Pinpoint the cell where the given text exists, returning its (x, y) midpoint coordinate. 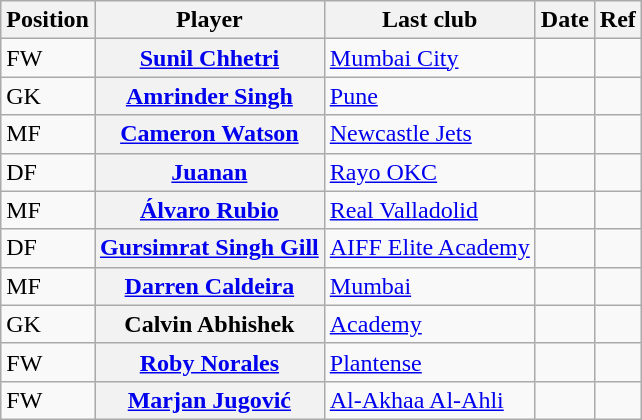
AIFF Elite Academy (430, 248)
Position (48, 20)
Amrinder Singh (209, 96)
Marjan Jugović (209, 400)
Academy (430, 324)
Pune (430, 96)
Roby Norales (209, 362)
Rayo OKC (430, 172)
Newcastle Jets (430, 134)
Date (564, 20)
Al-Akhaa Al-Ahli (430, 400)
Sunil Chhetri (209, 58)
Gursimrat Singh Gill (209, 248)
Mumbai City (430, 58)
Mumbai (430, 286)
Player (209, 20)
Juanan (209, 172)
Álvaro Rubio (209, 210)
Plantense (430, 362)
Last club (430, 20)
Ref (618, 20)
Cameron Watson (209, 134)
Real Valladolid (430, 210)
Calvin Abhishek (209, 324)
Darren Caldeira (209, 286)
